Locate the cell with the specified text and output its [X, Y] center coordinate. 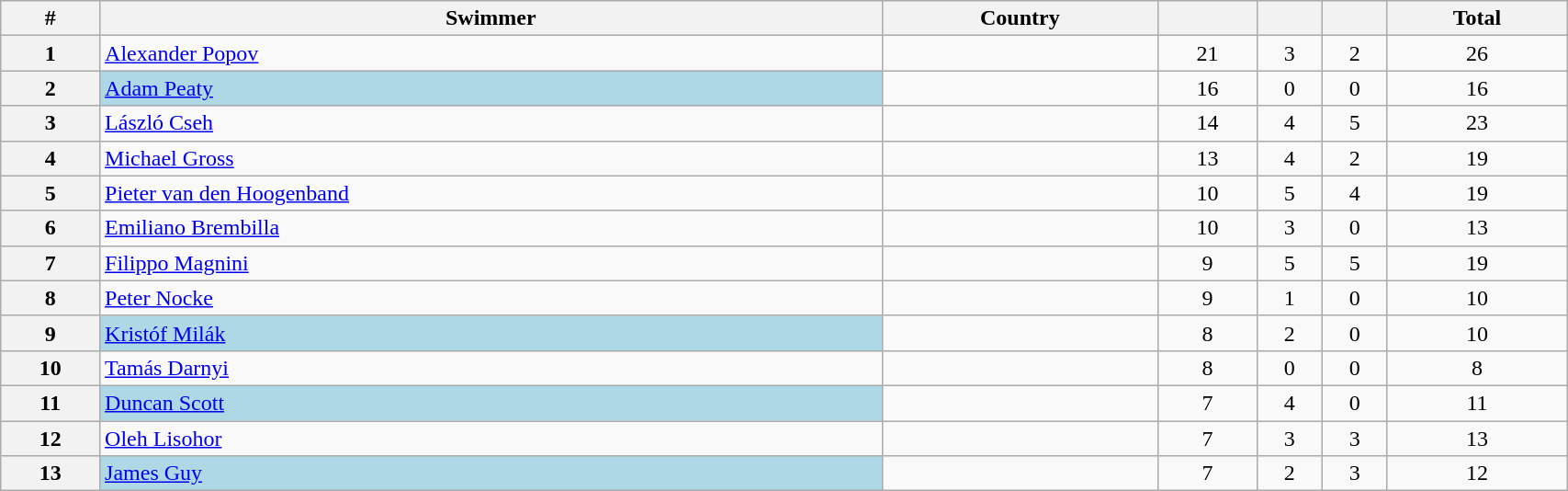
26 [1477, 53]
Duncan Scott [491, 403]
László Cseh [491, 123]
Peter Nocke [491, 298]
6 [51, 228]
Kristóf Milák [491, 333]
Country [1020, 18]
23 [1477, 123]
James Guy [491, 474]
Alexander Popov [491, 53]
Swimmer [491, 18]
Pieter van den Hoogenband [491, 193]
Filippo Magnini [491, 263]
# [51, 18]
Emiliano Brembilla [491, 228]
Tamás Darnyi [491, 368]
21 [1208, 53]
Oleh Lisohor [491, 439]
14 [1208, 123]
Adam Peaty [491, 88]
Total [1477, 18]
Michael Gross [491, 158]
